Pinpoint the cell where the given text exists, returning its [x, y] midpoint coordinate. 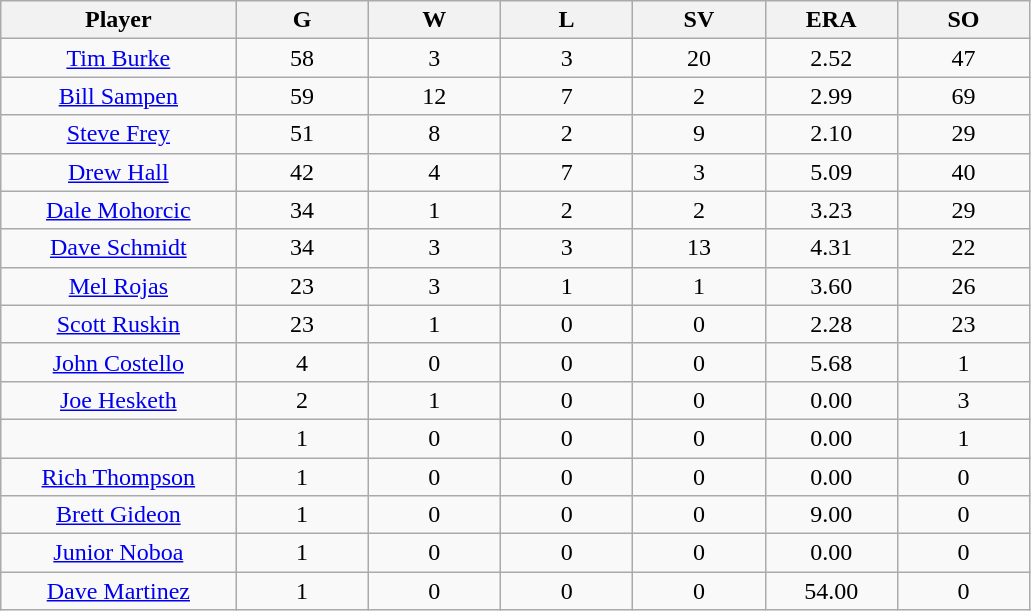
Steve Frey [118, 134]
Dale Mohorcic [118, 210]
Bill Sampen [118, 96]
W [434, 20]
13 [699, 248]
58 [302, 58]
40 [963, 172]
Mel Rojas [118, 286]
Junior Noboa [118, 553]
59 [302, 96]
51 [302, 134]
John Costello [118, 362]
SV [699, 20]
22 [963, 248]
L [566, 20]
3.60 [831, 286]
Scott Ruskin [118, 324]
3.23 [831, 210]
Drew Hall [118, 172]
Dave Schmidt [118, 248]
42 [302, 172]
Brett Gideon [118, 515]
2.99 [831, 96]
Rich Thompson [118, 477]
2.52 [831, 58]
Joe Hesketh [118, 400]
9 [699, 134]
Dave Martinez [118, 591]
26 [963, 286]
5.09 [831, 172]
8 [434, 134]
69 [963, 96]
20 [699, 58]
4.31 [831, 248]
9.00 [831, 515]
Player [118, 20]
12 [434, 96]
Tim Burke [118, 58]
ERA [831, 20]
2.28 [831, 324]
5.68 [831, 362]
G [302, 20]
47 [963, 58]
2.10 [831, 134]
54.00 [831, 591]
SO [963, 20]
